Provide the [X, Y] coordinate of the cell's center where the given text is located.  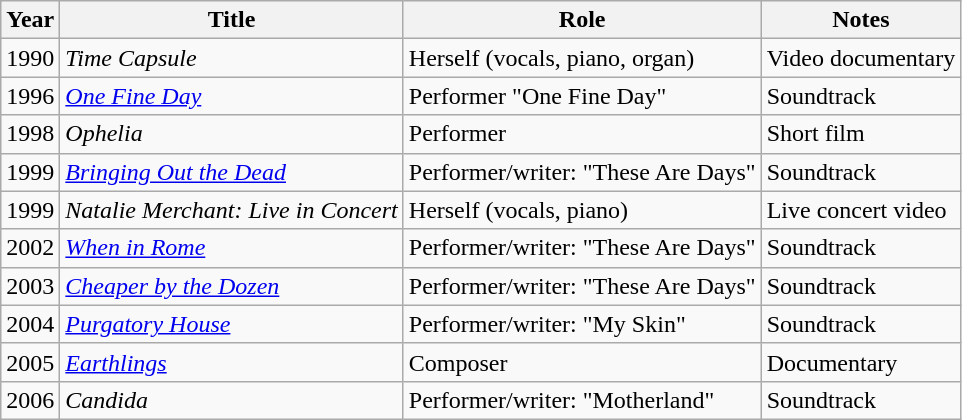
Purgatory House [232, 324]
Herself (vocals, piano, organ) [582, 58]
1990 [30, 58]
2002 [30, 248]
Performer [582, 134]
Ophelia [232, 134]
2003 [30, 286]
Documentary [861, 362]
Candida [232, 400]
Performer/writer: "My Skin" [582, 324]
When in Rome [232, 248]
2005 [30, 362]
Herself (vocals, piano) [582, 210]
Live concert video [861, 210]
1998 [30, 134]
Earthlings [232, 362]
Cheaper by the Dozen [232, 286]
One Fine Day [232, 96]
Title [232, 20]
Time Capsule [232, 58]
Notes [861, 20]
Role [582, 20]
Natalie Merchant: Live in Concert [232, 210]
Year [30, 20]
Performer/writer: "Motherland" [582, 400]
2004 [30, 324]
Short film [861, 134]
Bringing Out the Dead [232, 172]
1996 [30, 96]
Performer "One Fine Day" [582, 96]
2006 [30, 400]
Video documentary [861, 58]
Composer [582, 362]
